Output the [X, Y] coordinate of the center of the cell containing the given text.  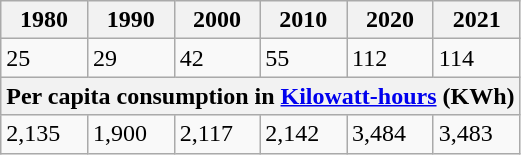
114 [476, 58]
2,135 [44, 134]
42 [217, 58]
2000 [217, 20]
55 [304, 58]
2010 [304, 20]
1990 [130, 20]
29 [130, 58]
2021 [476, 20]
2020 [390, 20]
3,483 [476, 134]
3,484 [390, 134]
25 [44, 58]
1980 [44, 20]
2,117 [217, 134]
1,900 [130, 134]
2,142 [304, 134]
Per capita consumption in Kilowatt-hours (KWh) [260, 96]
112 [390, 58]
